Identify which cell holds the provided text, then report its (X, Y) central coordinate. 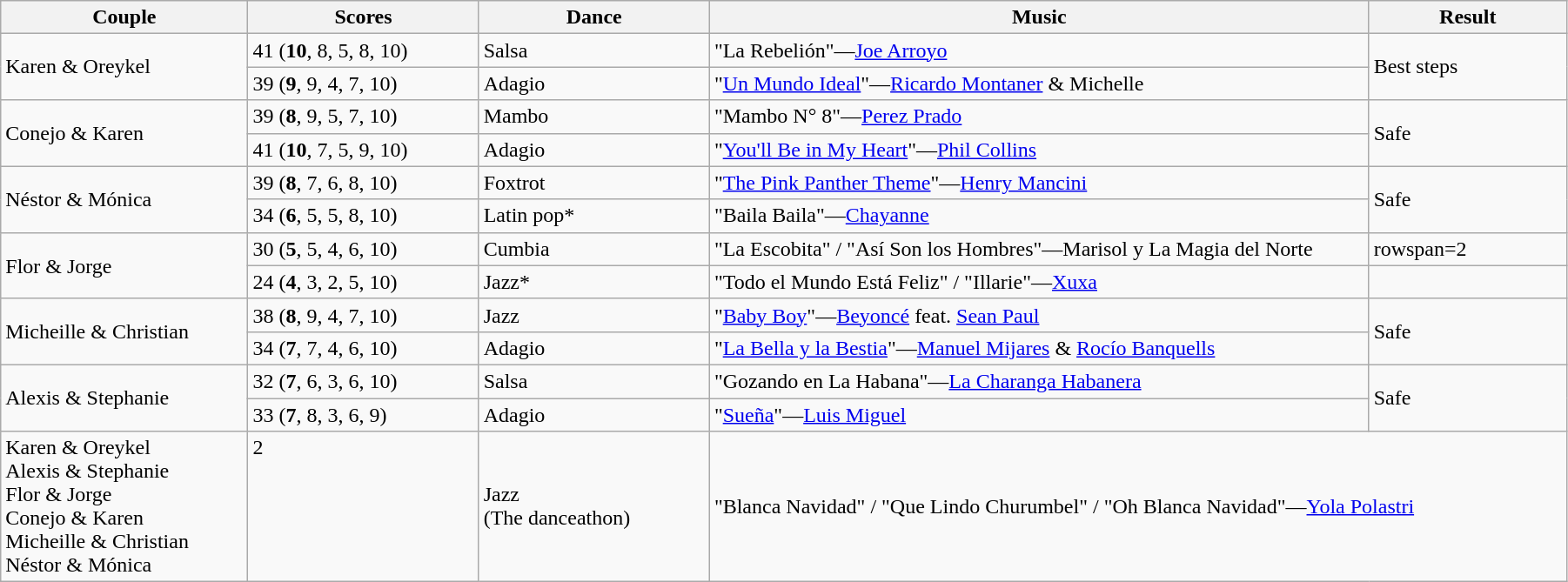
"La Escobita" / "Así Son los Hombres"—Marisol y La Magia del Norte (1039, 249)
41 (10, 8, 5, 8, 10) (364, 50)
"Sueña"—Luis Miguel (1039, 415)
"Baby Boy"—Beyoncé feat. Sean Paul (1039, 315)
Jazz(The danceathon) (593, 506)
"The Pink Panther Theme"—Henry Mancini (1039, 183)
39 (8, 9, 5, 7, 10) (364, 117)
"La Bella y la Bestia"—Manuel Mijares & Rocío Banquells (1039, 348)
33 (7, 8, 3, 6, 9) (364, 415)
"Gozando en La Habana"—La Charanga Habanera (1039, 381)
41 (10, 7, 5, 9, 10) (364, 150)
Néstor & Mónica (124, 199)
Dance (593, 17)
Mambo (593, 117)
34 (7, 7, 4, 6, 10) (364, 348)
Alexis & Stephanie (124, 398)
Jazz* (593, 282)
Couple (124, 17)
Karen & OreykelAlexis & StephanieFlor & JorgeConejo & KarenMicheille & ChristianNéstor & Mónica (124, 506)
32 (7, 6, 3, 6, 10) (364, 381)
39 (8, 7, 6, 8, 10) (364, 183)
"La Rebelión"—Joe Arroyo (1039, 50)
Result (1467, 17)
rowspan=2 (1467, 249)
Latin pop* (593, 216)
24 (4, 3, 2, 5, 10) (364, 282)
Micheille & Christian (124, 331)
Music (1039, 17)
38 (8, 9, 4, 7, 10) (364, 315)
30 (5, 5, 4, 6, 10) (364, 249)
"Mambo N° 8"—Perez Prado (1039, 117)
"You'll Be in My Heart"—Phil Collins (1039, 150)
Flor & Jorge (124, 265)
"Un Mundo Ideal"—Ricardo Montaner & Michelle (1039, 84)
"Baila Baila"—Chayanne (1039, 216)
Cumbia (593, 249)
34 (6, 5, 5, 8, 10) (364, 216)
2 (364, 506)
Best steps (1467, 67)
39 (9, 9, 4, 7, 10) (364, 84)
Karen & Oreykel (124, 67)
Scores (364, 17)
Jazz (593, 315)
Conejo & Karen (124, 133)
"Blanca Navidad" / "Que Lindo Churumbel" / "Oh Blanca Navidad"—Yola Polastri (1138, 506)
"Todo el Mundo Está Feliz" / "Illarie"—Xuxa (1039, 282)
Foxtrot (593, 183)
